Extract the (X, Y) coordinate from the center of the cell holding the provided text.  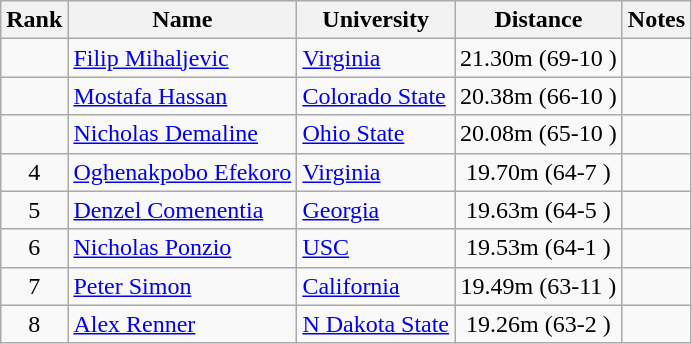
7 (34, 286)
Mostafa Hassan (182, 96)
Oghenakpobo Efekoro (182, 172)
University (376, 20)
Name (182, 20)
19.26m (63-2 ) (539, 324)
Colorado State (376, 96)
6 (34, 248)
Ohio State (376, 134)
Georgia (376, 210)
Distance (539, 20)
Peter Simon (182, 286)
4 (34, 172)
Alex Renner (182, 324)
Rank (34, 20)
20.38m (66-10 ) (539, 96)
USC (376, 248)
21.30m (69-10 ) (539, 58)
N Dakota State (376, 324)
19.49m (63-11 ) (539, 286)
19.63m (64-5 ) (539, 210)
8 (34, 324)
Nicholas Demaline (182, 134)
Denzel Comenentia (182, 210)
5 (34, 210)
California (376, 286)
Filip Mihaljevic (182, 58)
19.70m (64-7 ) (539, 172)
Nicholas Ponzio (182, 248)
Notes (656, 20)
19.53m (64-1 ) (539, 248)
20.08m (65-10 ) (539, 134)
